Output the [x, y] coordinate of the center of the cell containing the given text.  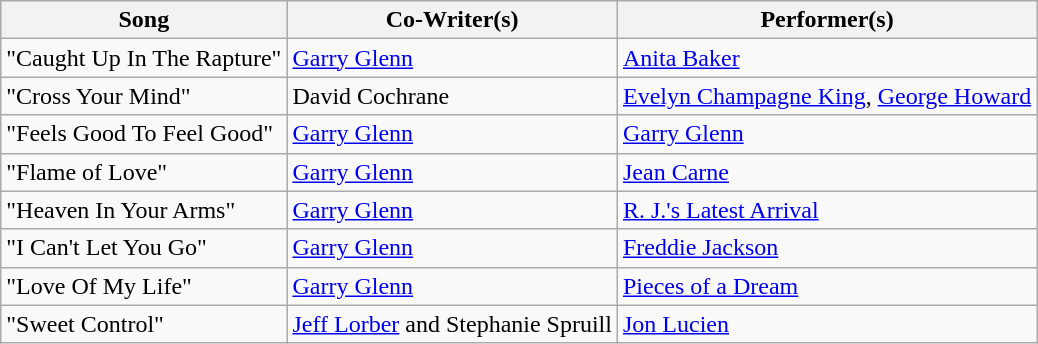
David Cochrane [452, 96]
"Caught Up In The Rapture" [144, 58]
Evelyn Champagne King, George Howard [826, 96]
"Sweet Control" [144, 324]
"Love Of My Life" [144, 286]
Freddie Jackson [826, 248]
Co-Writer(s) [452, 20]
"Cross Your Mind" [144, 96]
Jon Lucien [826, 324]
"Heaven In Your Arms" [144, 210]
"Flame of Love" [144, 172]
Performer(s) [826, 20]
Song [144, 20]
R. J.'s Latest Arrival [826, 210]
Jeff Lorber and Stephanie Spruill [452, 324]
Pieces of a Dream [826, 286]
Anita Baker [826, 58]
"Feels Good To Feel Good" [144, 134]
Jean Carne [826, 172]
"I Can't Let You Go" [144, 248]
